Return the [X, Y] coordinate for the center point of the cell that contains the specified text.  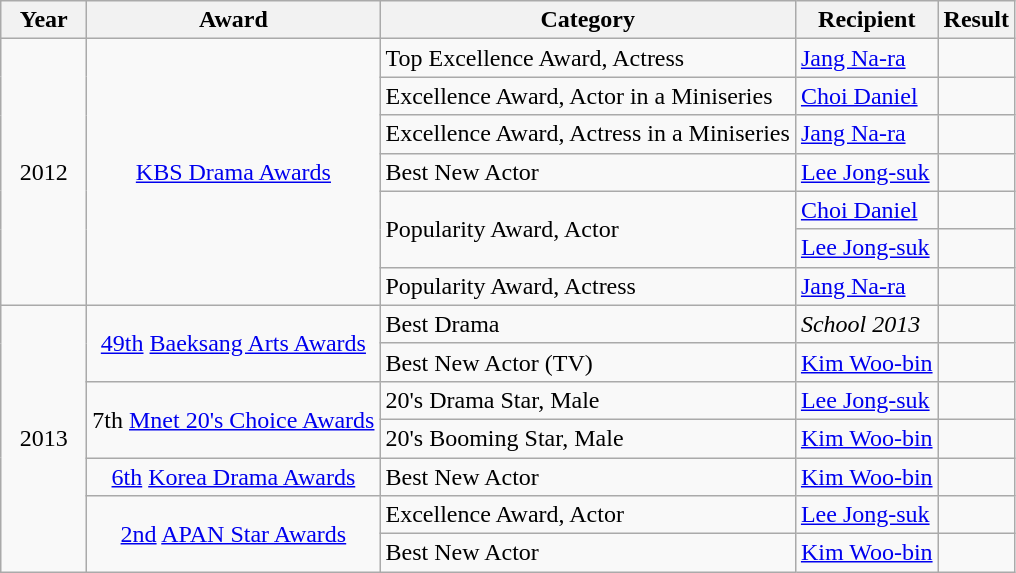
Result [976, 20]
49th Baeksang Arts Awards [234, 343]
Top Excellence Award, Actress [588, 58]
6th Korea Drama Awards [234, 477]
Best Drama [588, 324]
Award [234, 20]
KBS Drama Awards [234, 172]
Best New Actor (TV) [588, 362]
Category [588, 20]
School 2013 [866, 324]
2013 [44, 438]
Excellence Award, Actor in a Miniseries [588, 96]
7th Mnet 20's Choice Awards [234, 419]
Popularity Award, Actress [588, 286]
20's Booming Star, Male [588, 438]
Excellence Award, Actress in a Miniseries [588, 134]
2nd APAN Star Awards [234, 534]
Recipient [866, 20]
2012 [44, 172]
Year [44, 20]
20's Drama Star, Male [588, 400]
Popularity Award, Actor [588, 229]
Excellence Award, Actor [588, 515]
